For the text-containing cell, return its midpoint in (x, y) coordinate format. 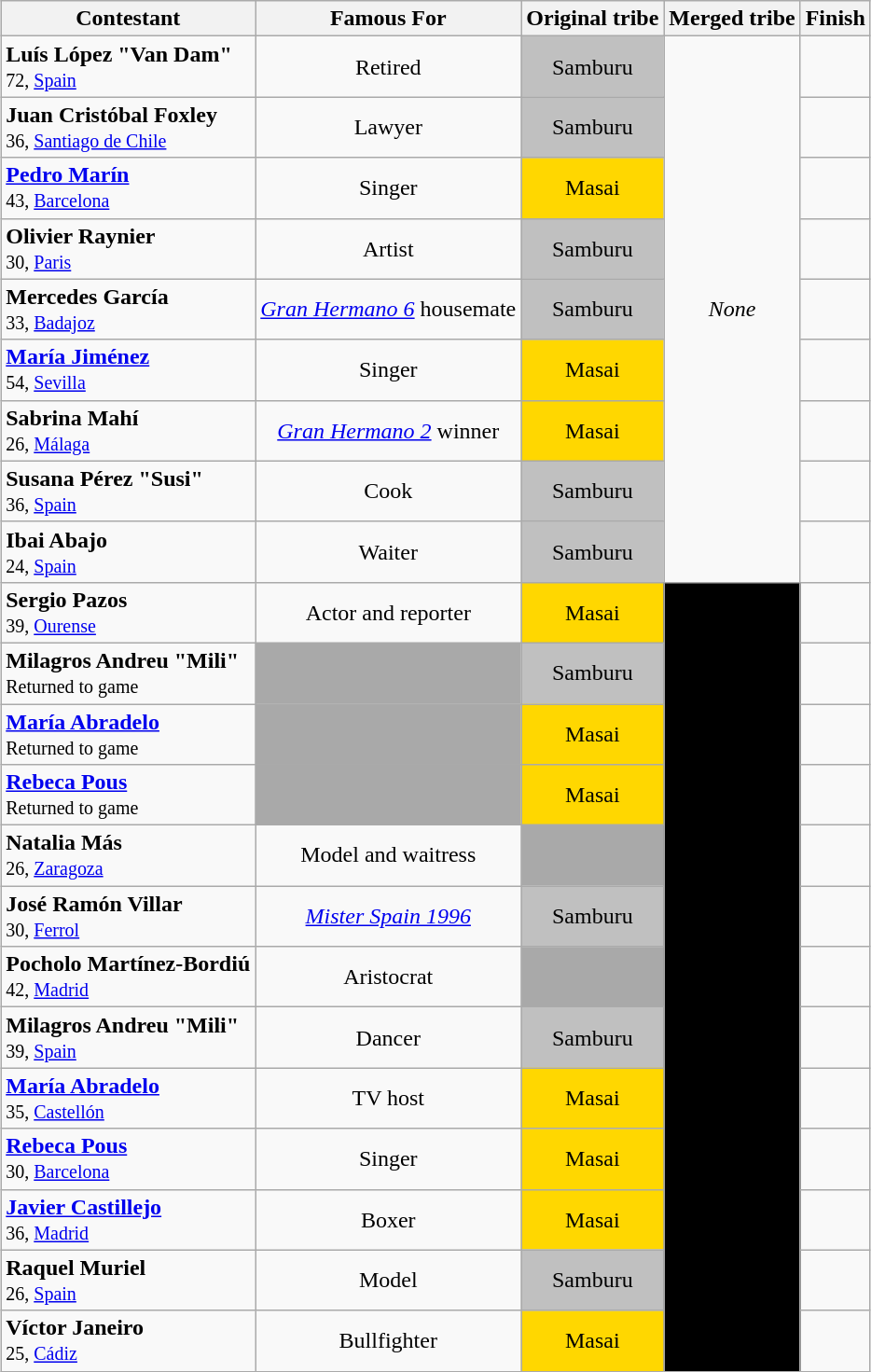
Mister Spain 1996 (388, 916)
María AbradeloReturned to game (129, 733)
Merged tribe (732, 19)
Javier Castillejo36, Madrid (129, 1220)
Contestant (129, 19)
Boxer (388, 1220)
Pocholo Martínez-Bordiú42, Madrid (129, 977)
Gran Hermano 2 winner (388, 431)
Natalia Más26, Zaragoza (129, 856)
Mercedes García33, Badajoz (129, 310)
Finish (836, 19)
Pedro Marín43, Barcelona (129, 188)
Model and waitress (388, 856)
Milagros Andreu "Mili"Returned to game (129, 673)
Waiter (388, 552)
Actor and reporter (388, 612)
José Ramón Villar30, Ferrol (129, 916)
Rebeca Pous30, Barcelona (129, 1158)
Retired (388, 67)
Susana Pérez "Susi"36, Spain (129, 491)
Cook (388, 491)
Famous For (388, 19)
Ibai Abajo24, Spain (129, 552)
Dancer (388, 1037)
TV host (388, 1099)
Sabrina Mahí26, Málaga (129, 431)
Raquel Muriel26, Spain (129, 1280)
Rebeca PousReturned to game (129, 795)
Luís López "Van Dam" 72, Spain (129, 67)
María Jiménez54, Sevilla (129, 369)
Olivier Raynier30, Paris (129, 248)
Artist (388, 248)
None (732, 310)
Lawyer (388, 127)
Aristocrat (388, 977)
Merged Tribe (732, 977)
Sergio Pazos39, Ourense (129, 612)
Original tribe (593, 19)
Bullfighter (388, 1341)
Gran Hermano 6 housemate (388, 310)
María Abradelo35, Castellón (129, 1099)
Víctor Janeiro25, Cádiz (129, 1341)
Juan Cristóbal Foxley36, Santiago de Chile (129, 127)
Milagros Andreu "Mili"39, Spain (129, 1037)
Model (388, 1280)
